From the cell containing the given text, extract its center point as [X, Y] coordinate. 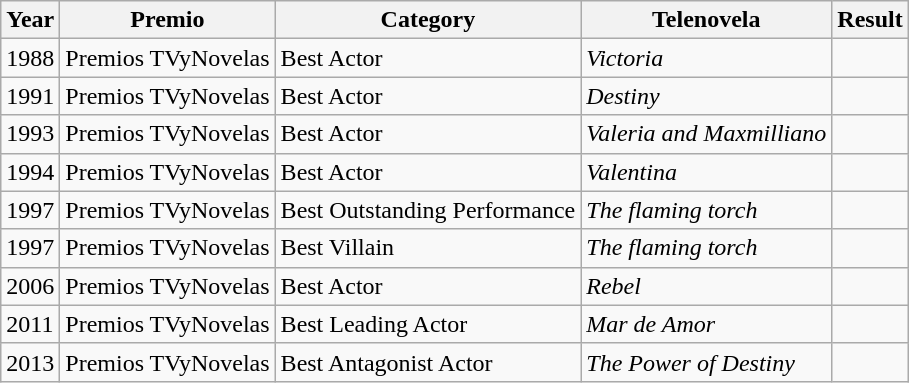
Category [428, 20]
The Power of Destiny [706, 362]
2006 [30, 286]
Year [30, 20]
1994 [30, 172]
Result [870, 20]
2013 [30, 362]
Valeria and Maxmilliano [706, 134]
Rebel [706, 286]
Valentina [706, 172]
1988 [30, 58]
Mar de Amor [706, 324]
Best Leading Actor [428, 324]
Best Outstanding Performance [428, 210]
2011 [30, 324]
Telenovela [706, 20]
1991 [30, 96]
Victoria [706, 58]
Premio [168, 20]
1993 [30, 134]
Best Antagonist Actor [428, 362]
Destiny [706, 96]
Best Villain [428, 248]
